Detect which cell encompasses the target text, then output its (X, Y) center coordinate. 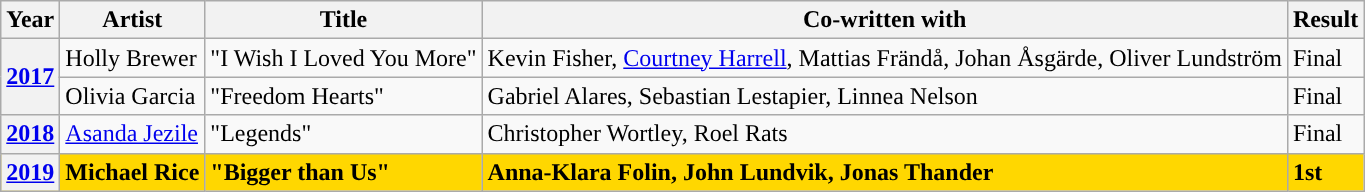
1st (1325, 172)
2018 (30, 134)
Kevin Fisher, Courtney Harrell, Mattias Frändå, Johan Åsgärde, Oliver Lundström (884, 58)
Michael Rice (132, 172)
2017 (30, 77)
"I Wish I Loved You More" (344, 58)
Co-written with (884, 20)
"Bigger than Us" (344, 172)
Gabriel Alares, Sebastian Lestapier, Linnea Nelson (884, 96)
Anna-Klara Folin, John Lundvik, Jonas Thander (884, 172)
2019 (30, 172)
Olivia Garcia (132, 96)
Result (1325, 20)
Artist (132, 20)
"Freedom Hearts" (344, 96)
Holly Brewer (132, 58)
Asanda Jezile (132, 134)
Title (344, 20)
Year (30, 20)
Christopher Wortley, Roel Rats (884, 134)
"Legends" (344, 134)
